Extract the (X, Y) coordinate from the center of the cell holding the provided text.  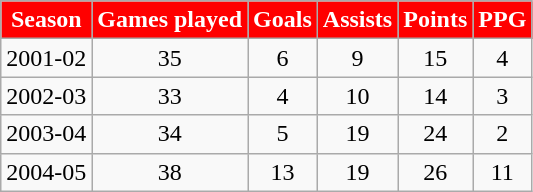
10 (357, 96)
9 (357, 58)
2002-03 (46, 96)
13 (283, 172)
34 (170, 134)
Assists (357, 20)
PPG (502, 20)
14 (436, 96)
33 (170, 96)
26 (436, 172)
35 (170, 58)
11 (502, 172)
2 (502, 134)
Season (46, 20)
2004-05 (46, 172)
15 (436, 58)
6 (283, 58)
38 (170, 172)
2001-02 (46, 58)
Goals (283, 20)
Points (436, 20)
3 (502, 96)
2003-04 (46, 134)
5 (283, 134)
24 (436, 134)
Games played (170, 20)
